Pinpoint the cell where the given text exists, returning its (X, Y) midpoint coordinate. 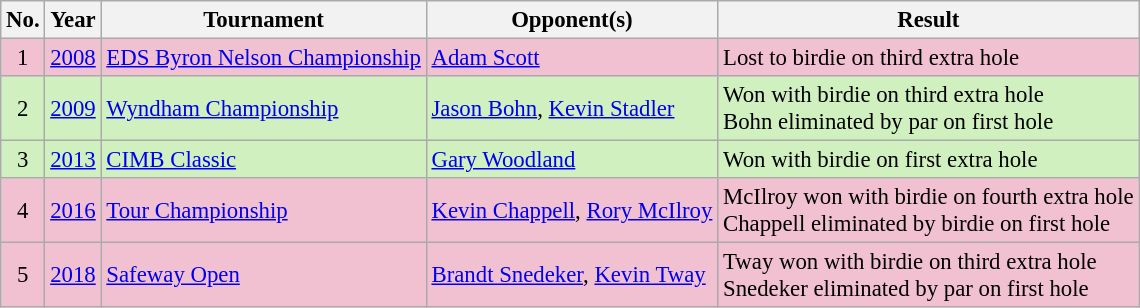
Tway won with birdie on third extra holeSnedeker eliminated by par on first hole (928, 276)
Jason Bohn, Kevin Stadler (572, 108)
Year (73, 20)
Tournament (264, 20)
5 (23, 276)
Brandt Snedeker, Kevin Tway (572, 276)
Kevin Chappell, Rory McIlroy (572, 210)
Opponent(s) (572, 20)
Lost to birdie on third extra hole (928, 58)
McIlroy won with birdie on fourth extra holeChappell eliminated by birdie on first hole (928, 210)
CIMB Classic (264, 160)
Adam Scott (572, 58)
2009 (73, 108)
1 (23, 58)
Result (928, 20)
2018 (73, 276)
2013 (73, 160)
EDS Byron Nelson Championship (264, 58)
2 (23, 108)
4 (23, 210)
2016 (73, 210)
Won with birdie on third extra holeBohn eliminated by par on first hole (928, 108)
Safeway Open (264, 276)
3 (23, 160)
2008 (73, 58)
Tour Championship (264, 210)
No. (23, 20)
Gary Woodland (572, 160)
Won with birdie on first extra hole (928, 160)
Wyndham Championship (264, 108)
